Determine the (X, Y) coordinate at the center of the cell enclosing the given text.  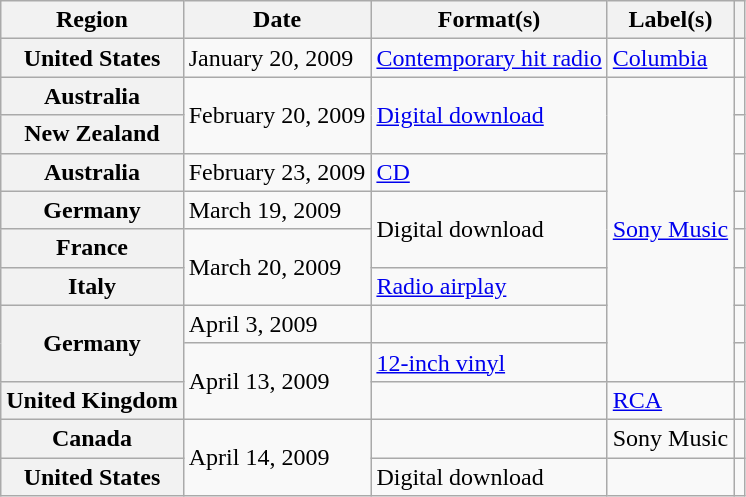
12-inch vinyl (489, 362)
April 14, 2009 (277, 457)
United Kingdom (92, 400)
CD (489, 172)
New Zealand (92, 134)
February 20, 2009 (277, 115)
Format(s) (489, 20)
Radio airplay (489, 286)
Italy (92, 286)
Columbia (670, 58)
Contemporary hit radio (489, 58)
February 23, 2009 (277, 172)
Date (277, 20)
Region (92, 20)
April 3, 2009 (277, 324)
January 20, 2009 (277, 58)
RCA (670, 400)
Label(s) (670, 20)
April 13, 2009 (277, 381)
France (92, 248)
March 19, 2009 (277, 210)
Canada (92, 438)
March 20, 2009 (277, 267)
